Output the [X, Y] coordinate of the center of the cell containing the given text.  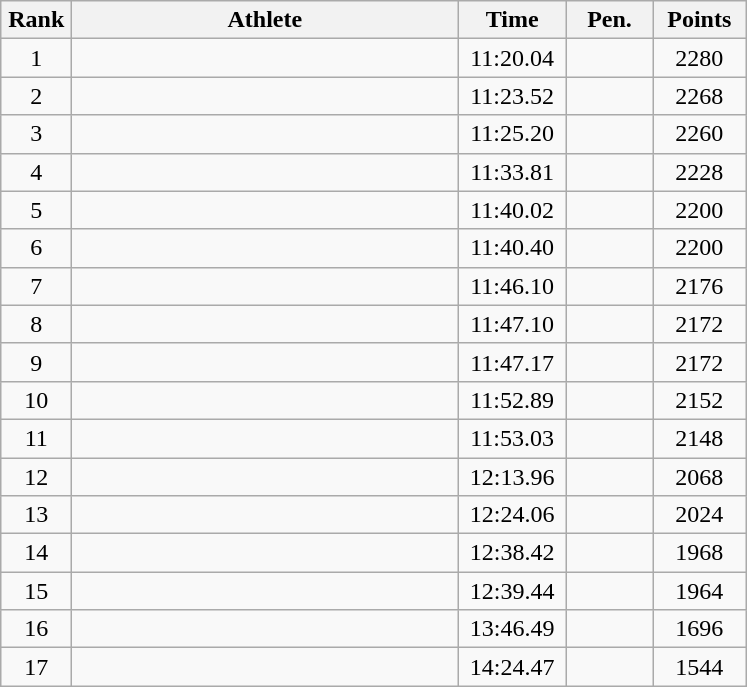
6 [36, 248]
9 [36, 362]
8 [36, 324]
5 [36, 210]
11 [36, 438]
16 [36, 629]
2 [36, 96]
1696 [699, 629]
14 [36, 553]
1 [36, 58]
13 [36, 515]
2268 [699, 96]
12:13.96 [512, 477]
2280 [699, 58]
4 [36, 172]
12:24.06 [512, 515]
3 [36, 134]
2228 [699, 172]
7 [36, 286]
14:24.47 [512, 667]
11:40.40 [512, 248]
11:23.52 [512, 96]
12 [36, 477]
11:33.81 [512, 172]
2176 [699, 286]
11:52.89 [512, 400]
2148 [699, 438]
12:38.42 [512, 553]
11:47.10 [512, 324]
Athlete [265, 20]
13:46.49 [512, 629]
11:20.04 [512, 58]
Rank [36, 20]
2152 [699, 400]
Time [512, 20]
2260 [699, 134]
1964 [699, 591]
12:39.44 [512, 591]
15 [36, 591]
17 [36, 667]
Pen. [609, 20]
10 [36, 400]
11:47.17 [512, 362]
11:53.03 [512, 438]
1544 [699, 667]
1968 [699, 553]
2068 [699, 477]
2024 [699, 515]
Points [699, 20]
11:25.20 [512, 134]
11:40.02 [512, 210]
11:46.10 [512, 286]
